Pinpoint the cell where the given text exists, returning its [X, Y] midpoint coordinate. 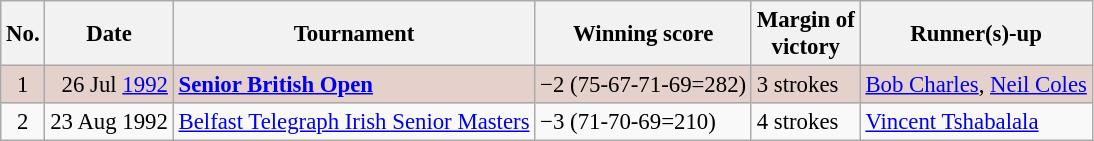
Senior British Open [354, 85]
Vincent Tshabalala [976, 122]
−2 (75-67-71-69=282) [644, 85]
−3 (71-70-69=210) [644, 122]
Belfast Telegraph Irish Senior Masters [354, 122]
2 [23, 122]
26 Jul 1992 [109, 85]
Tournament [354, 34]
23 Aug 1992 [109, 122]
Margin ofvictory [806, 34]
No. [23, 34]
Winning score [644, 34]
Date [109, 34]
1 [23, 85]
3 strokes [806, 85]
Bob Charles, Neil Coles [976, 85]
Runner(s)-up [976, 34]
4 strokes [806, 122]
